Output the [x, y] coordinate of the center of the cell containing the given text.  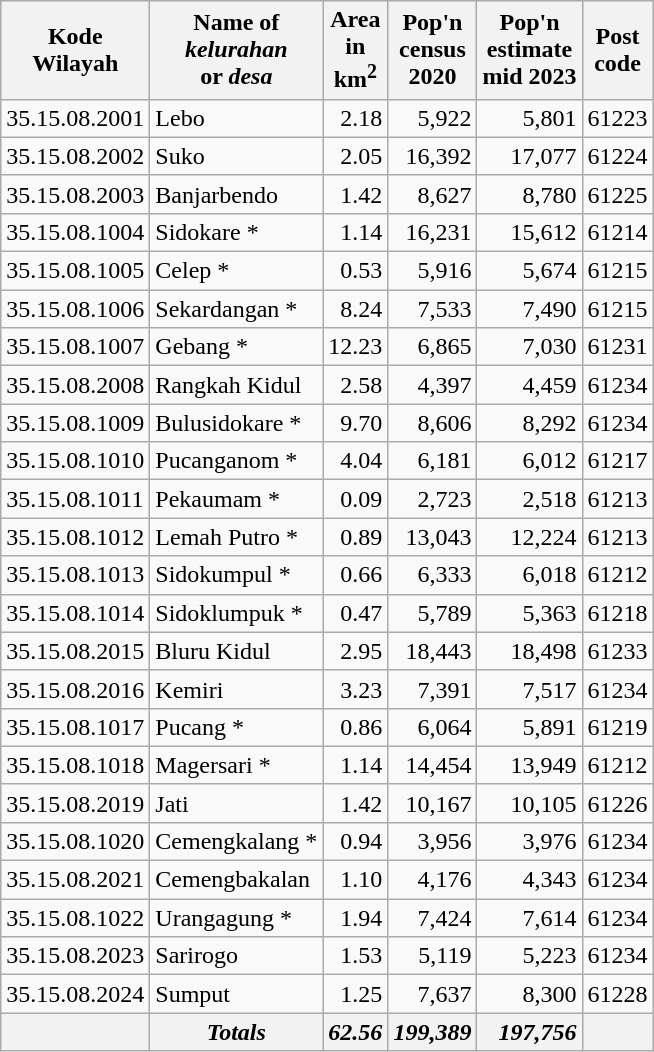
Name ofkelurahanor desa [236, 50]
Sidoklumpuk * [236, 613]
Pekaumam * [236, 499]
1.10 [356, 880]
Cemengkalang * [236, 841]
35.15.08.1010 [76, 461]
Bluru Kidul [236, 651]
35.15.08.1007 [76, 347]
17,077 [530, 156]
7,517 [530, 689]
KodeWilayah [76, 50]
5,789 [432, 613]
Pop'ncensus2020 [432, 50]
35.15.08.2019 [76, 803]
Sidokare * [236, 232]
61214 [618, 232]
35.15.08.1012 [76, 537]
35.15.08.2008 [76, 385]
61224 [618, 156]
Pop'nestimatemid 2023 [530, 50]
61223 [618, 118]
7,637 [432, 994]
Bulusidokare * [236, 423]
61225 [618, 194]
9.70 [356, 423]
2.95 [356, 651]
35.15.08.1006 [76, 309]
5,363 [530, 613]
61218 [618, 613]
35.15.08.1009 [76, 423]
4.04 [356, 461]
Postcode [618, 50]
8.24 [356, 309]
8,780 [530, 194]
4,397 [432, 385]
35.15.08.2003 [76, 194]
0.94 [356, 841]
13,043 [432, 537]
6,012 [530, 461]
0.86 [356, 727]
Suko [236, 156]
3,976 [530, 841]
0.66 [356, 575]
16,231 [432, 232]
61226 [618, 803]
197,756 [530, 1032]
0.09 [356, 499]
Sarirogo [236, 956]
6,181 [432, 461]
62.56 [356, 1032]
35.15.08.2015 [76, 651]
Celep * [236, 271]
4,176 [432, 880]
35.15.08.1004 [76, 232]
Rangkah Kidul [236, 385]
61233 [618, 651]
199,389 [432, 1032]
7,533 [432, 309]
Cemengbakalan [236, 880]
5,922 [432, 118]
2.58 [356, 385]
Sidokumpul * [236, 575]
35.15.08.2016 [76, 689]
8,292 [530, 423]
Areainkm2 [356, 50]
Pucang * [236, 727]
35.15.08.2001 [76, 118]
61231 [618, 347]
12.23 [356, 347]
35.15.08.2023 [76, 956]
35.15.08.2002 [76, 156]
18,498 [530, 651]
Magersari * [236, 765]
1.53 [356, 956]
Pucanganom * [236, 461]
2,723 [432, 499]
6,064 [432, 727]
61228 [618, 994]
0.47 [356, 613]
18,443 [432, 651]
6,333 [432, 575]
35.15.08.1018 [76, 765]
14,454 [432, 765]
5,674 [530, 271]
7,490 [530, 309]
7,030 [530, 347]
2,518 [530, 499]
15,612 [530, 232]
6,018 [530, 575]
12,224 [530, 537]
5,916 [432, 271]
Jati [236, 803]
8,300 [530, 994]
35.15.08.1022 [76, 918]
Lemah Putro * [236, 537]
61217 [618, 461]
7,614 [530, 918]
4,459 [530, 385]
Totals [236, 1032]
16,392 [432, 156]
35.15.08.2024 [76, 994]
Gebang * [236, 347]
3.23 [356, 689]
Urangagung * [236, 918]
35.15.08.1011 [76, 499]
1.94 [356, 918]
4,343 [530, 880]
35.15.08.1020 [76, 841]
10,105 [530, 803]
5,801 [530, 118]
Banjarbendo [236, 194]
10,167 [432, 803]
2.18 [356, 118]
5,223 [530, 956]
5,119 [432, 956]
8,606 [432, 423]
3,956 [432, 841]
Lebo [236, 118]
13,949 [530, 765]
7,391 [432, 689]
5,891 [530, 727]
6,865 [432, 347]
35.15.08.1005 [76, 271]
Sumput [236, 994]
0.53 [356, 271]
35.15.08.1014 [76, 613]
8,627 [432, 194]
2.05 [356, 156]
35.15.08.2021 [76, 880]
Kemiri [236, 689]
7,424 [432, 918]
35.15.08.1013 [76, 575]
Sekardangan * [236, 309]
61219 [618, 727]
35.15.08.1017 [76, 727]
0.89 [356, 537]
1.25 [356, 994]
